Detect which cell encompasses the target text, then output its [X, Y] center coordinate. 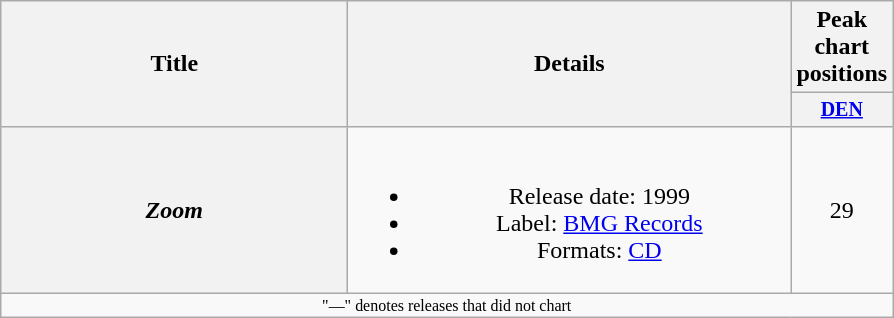
Details [570, 64]
Title [174, 64]
Peak chart positions [842, 47]
DEN [842, 110]
29 [842, 210]
"—" denotes releases that did not chart [447, 305]
Zoom [174, 210]
Release date: 1999Label: BMG RecordsFormats: CD [570, 210]
